Output the (X, Y) coordinate of the center of the cell containing the given text.  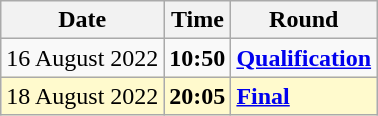
Time (198, 20)
Qualification (304, 58)
18 August 2022 (82, 96)
20:05 (198, 96)
Date (82, 20)
16 August 2022 (82, 58)
10:50 (198, 58)
Round (304, 20)
Final (304, 96)
